Scan for the cell matching the given text and deliver its (X, Y) coordinate at center. 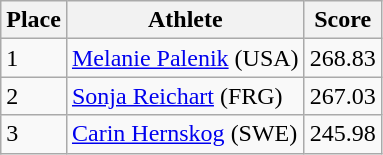
2 (34, 96)
Melanie Palenik (USA) (185, 58)
Athlete (185, 20)
268.83 (342, 58)
3 (34, 134)
1 (34, 58)
Score (342, 20)
Place (34, 20)
Carin Hernskog (SWE) (185, 134)
245.98 (342, 134)
267.03 (342, 96)
Sonja Reichart (FRG) (185, 96)
